Identify which cell holds the provided text, then report its [x, y] central coordinate. 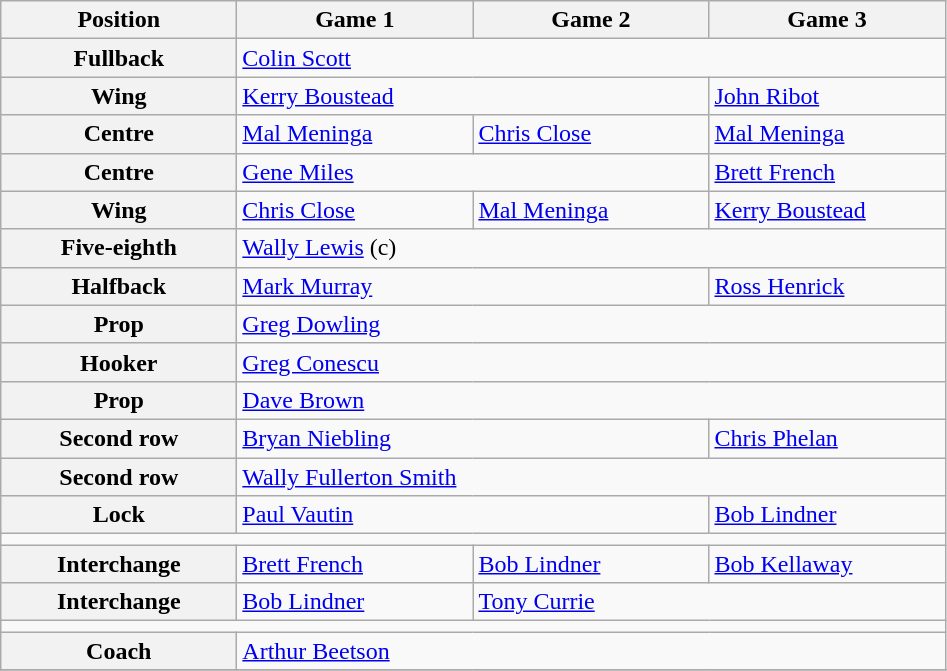
Paul Vautin [473, 515]
Greg Dowling [591, 324]
Gene Miles [473, 172]
Bob Kellaway [827, 564]
Chris Phelan [827, 438]
Game 2 [591, 20]
Tony Currie [709, 602]
Halfback [119, 286]
Fullback [119, 58]
Position [119, 20]
John Ribot [827, 96]
Lock [119, 515]
Hooker [119, 362]
Wally Lewis (c) [591, 248]
Ross Henrick [827, 286]
Bryan Niebling [473, 438]
Greg Conescu [591, 362]
Dave Brown [591, 400]
Arthur Beetson [591, 651]
Game 3 [827, 20]
Coach [119, 651]
Five-eighth [119, 248]
Wally Fullerton Smith [591, 477]
Colin Scott [591, 58]
Game 1 [355, 20]
Mark Murray [473, 286]
